Capture the cell that displays the provided text and extract its [X, Y] central coordinate. 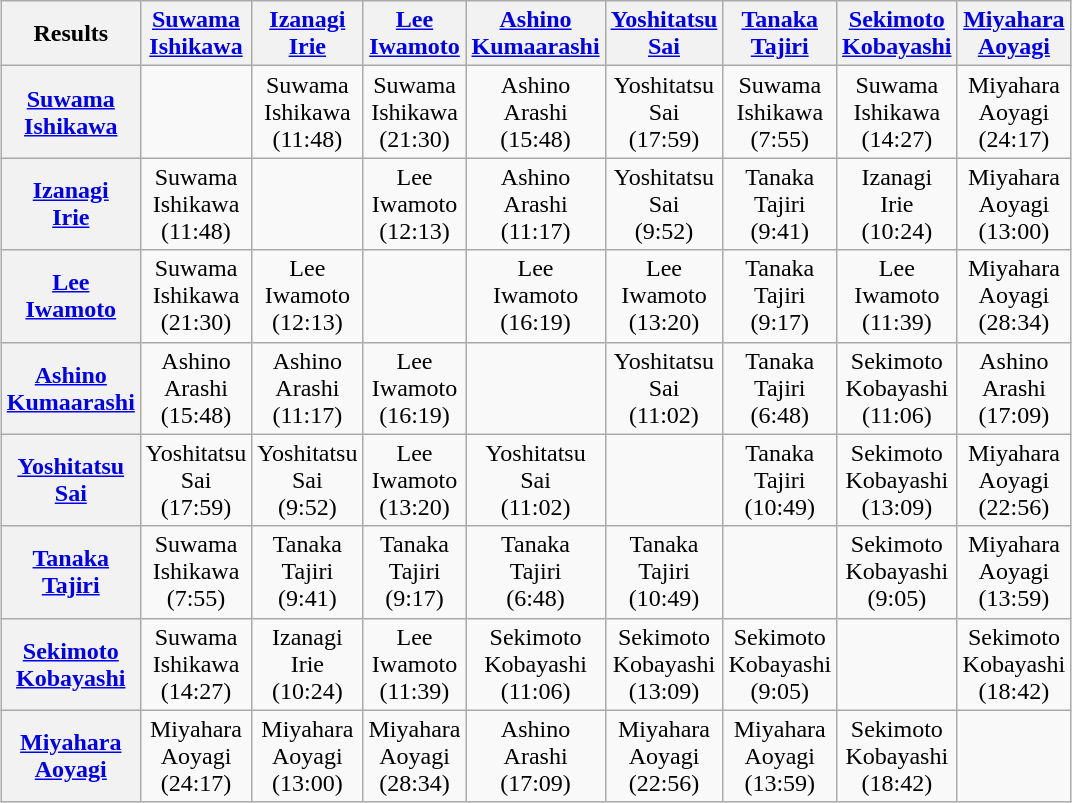
Results [70, 34]
